Provide the [X, Y] coordinate of the cell's center where the given text is located.  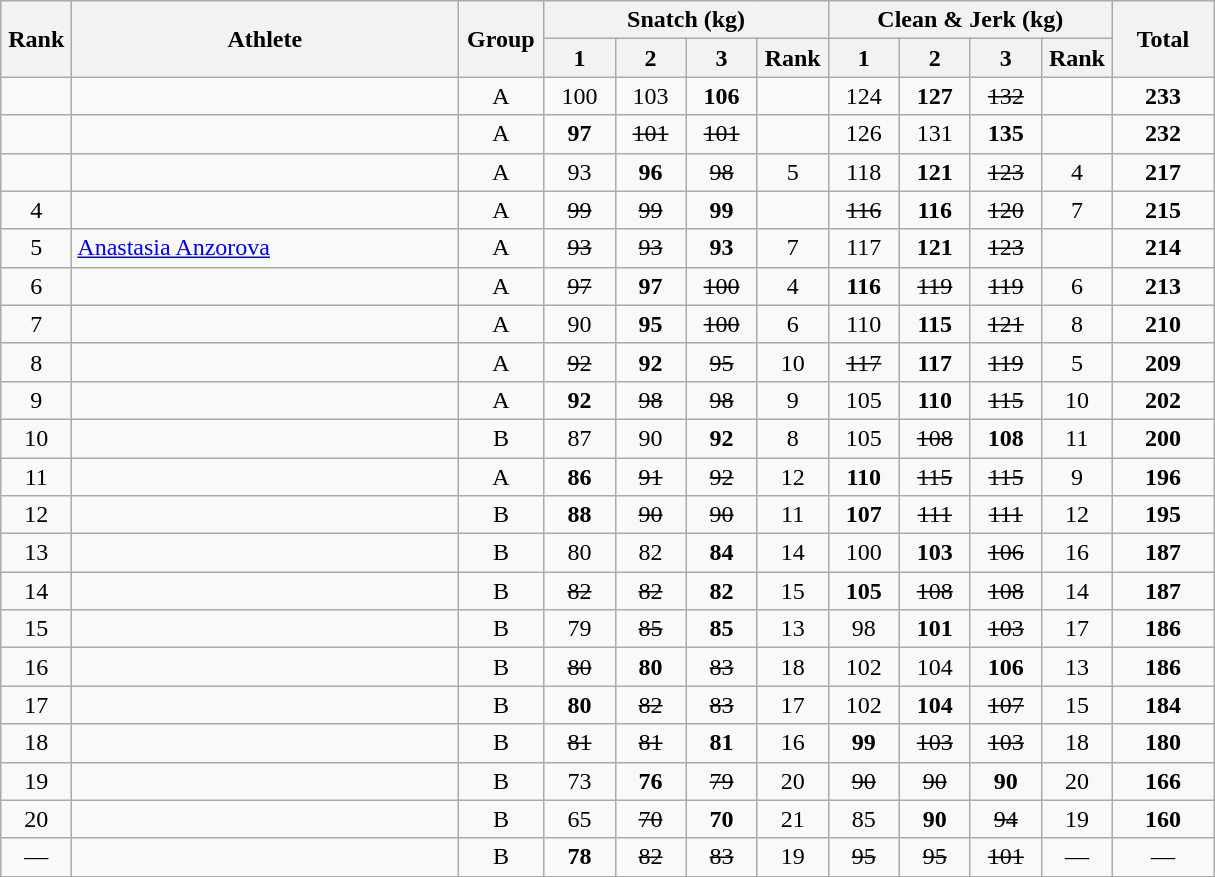
Group [501, 39]
Athlete [265, 39]
135 [1006, 134]
213 [1162, 286]
202 [1162, 400]
94 [1006, 819]
232 [1162, 134]
73 [580, 781]
127 [934, 96]
65 [580, 819]
120 [1006, 210]
86 [580, 477]
166 [1162, 781]
209 [1162, 362]
217 [1162, 172]
124 [864, 96]
160 [1162, 819]
126 [864, 134]
88 [580, 515]
118 [864, 172]
196 [1162, 477]
Snatch (kg) [686, 20]
78 [580, 857]
214 [1162, 248]
184 [1162, 705]
76 [650, 781]
21 [792, 819]
131 [934, 134]
96 [650, 172]
91 [650, 477]
Clean & Jerk (kg) [970, 20]
195 [1162, 515]
180 [1162, 743]
Anastasia Anzorova [265, 248]
84 [722, 553]
200 [1162, 438]
210 [1162, 324]
233 [1162, 96]
132 [1006, 96]
Total [1162, 39]
87 [580, 438]
215 [1162, 210]
